Return the (X, Y) coordinate for the center point of the cell that contains the specified text.  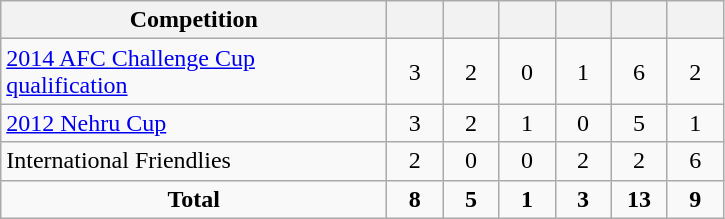
13 (639, 199)
2014 AFC Challenge Cup qualification (194, 72)
8 (415, 199)
International Friendlies (194, 161)
2012 Nehru Cup (194, 123)
Total (194, 199)
9 (695, 199)
Competition (194, 20)
